Determine the [x, y] coordinate at the center of the cell enclosing the given text.  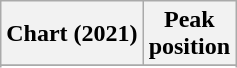
Peakposition [189, 34]
Chart (2021) [72, 34]
